From the cell containing the given text, extract its center point as (x, y) coordinate. 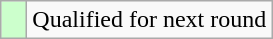
Qualified for next round (150, 20)
